Extract the [x, y] coordinate from the center of the cell holding the provided text.  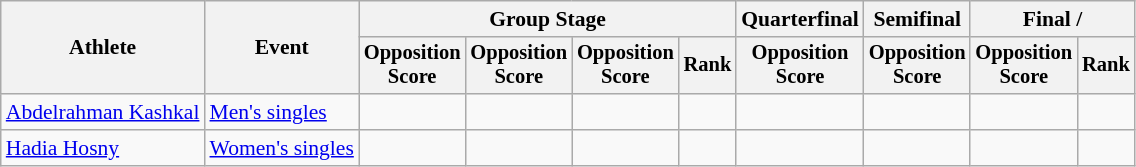
Event [281, 48]
Final / [1052, 19]
Hadia Hosny [103, 148]
Women's singles [281, 148]
Quarterfinal [800, 19]
Athlete [103, 48]
Group Stage [548, 19]
Men's singles [281, 112]
Semifinal [918, 19]
Abdelrahman Kashkal [103, 112]
